Locate the cell with the specified text and output its [x, y] center coordinate. 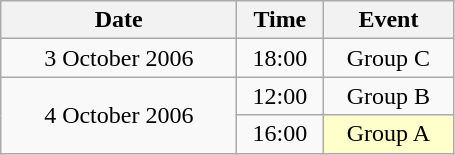
Group A [388, 134]
Event [388, 20]
18:00 [280, 58]
Time [280, 20]
3 October 2006 [119, 58]
12:00 [280, 96]
16:00 [280, 134]
4 October 2006 [119, 115]
Group C [388, 58]
Date [119, 20]
Group B [388, 96]
